Capture the cell that displays the provided text and extract its [X, Y] central coordinate. 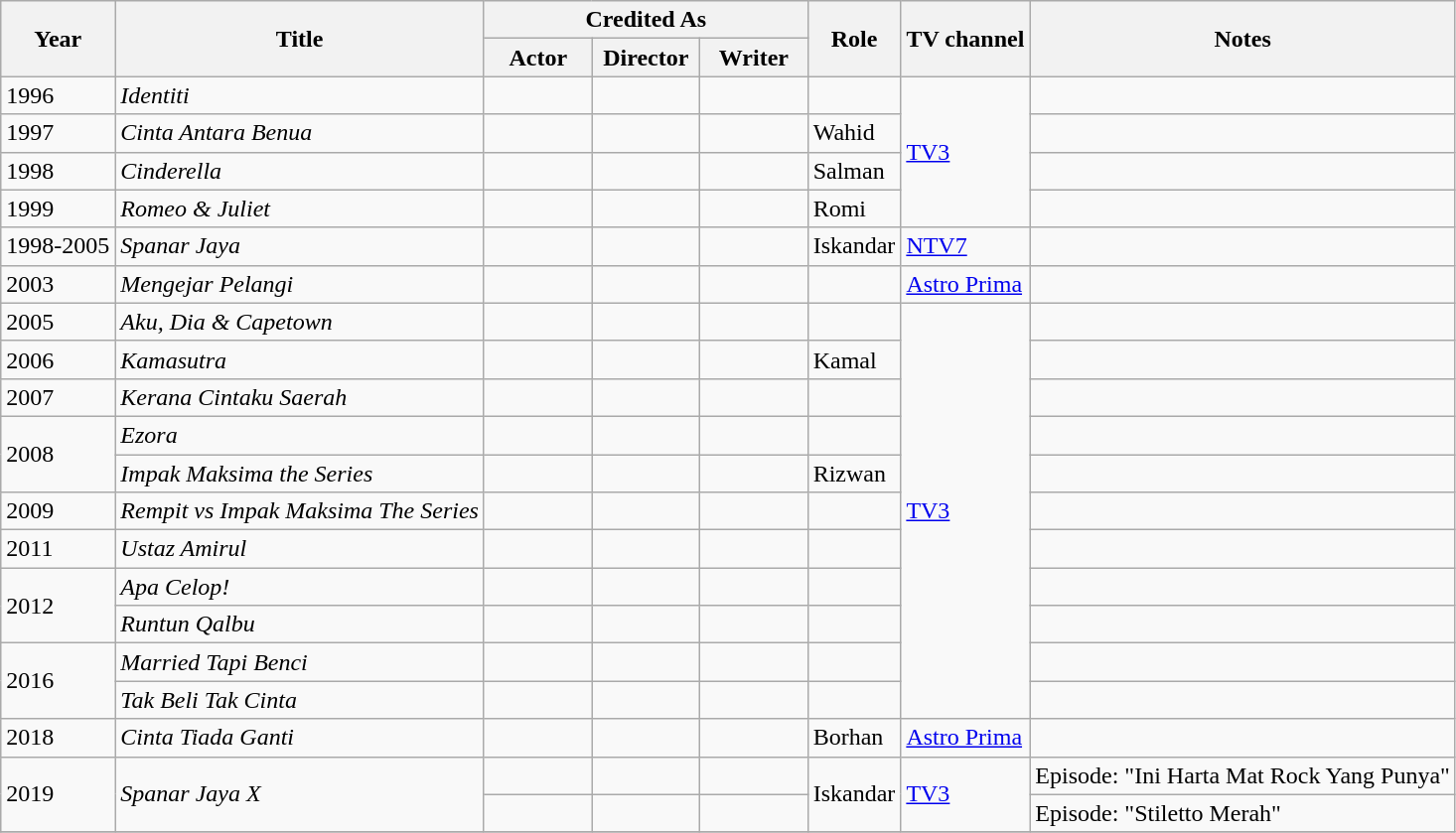
1997 [58, 133]
2009 [58, 511]
Writer [755, 58]
Romi [854, 208]
Ustaz Amirul [300, 549]
2019 [58, 794]
Mengejar Pelangi [300, 284]
1996 [58, 95]
1999 [58, 208]
Spanar Jaya X [300, 794]
Kamal [854, 359]
Impak Maksima the Series [300, 474]
Title [300, 39]
Notes [1243, 39]
2008 [58, 454]
Romeo & Juliet [300, 208]
Tak Beli Tak Cinta [300, 700]
Spanar Jaya [300, 246]
Aku, Dia & Capetown [300, 322]
TV channel [965, 39]
Married Tapi Benci [300, 662]
Episode: "Stiletto Merah" [1243, 813]
Cinta Antara Benua [300, 133]
Cinta Tiada Ganti [300, 738]
2006 [58, 359]
NTV7 [965, 246]
1998-2005 [58, 246]
Kerana Cintaku Saerah [300, 397]
2007 [58, 397]
Ezora [300, 435]
Rizwan [854, 474]
2018 [58, 738]
Credited As [646, 20]
Kamasutra [300, 359]
2016 [58, 681]
Role [854, 39]
Cinderella [300, 171]
Wahid [854, 133]
Salman [854, 171]
Runtun Qalbu [300, 625]
2003 [58, 284]
Director [646, 58]
Year [58, 39]
Apa Celop! [300, 587]
Actor [538, 58]
2005 [58, 322]
2011 [58, 549]
Episode: "Ini Harta Mat Rock Yang Punya" [1243, 775]
2012 [58, 606]
1998 [58, 171]
Borhan [854, 738]
Rempit vs Impak Maksima The Series [300, 511]
Identiti [300, 95]
